From the cell containing the given text, extract its center point as [X, Y] coordinate. 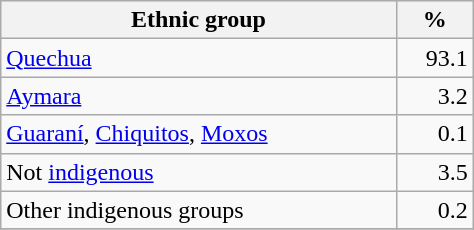
0.1 [434, 134]
Guaraní, Chiquitos, Moxos [198, 134]
3.5 [434, 172]
3.2 [434, 96]
Not indigenous [198, 172]
% [434, 20]
93.1 [434, 58]
Ethnic group [198, 20]
Aymara [198, 96]
0.2 [434, 210]
Other indigenous groups [198, 210]
Quechua [198, 58]
